For the text-containing cell, return its midpoint in [x, y] coordinate format. 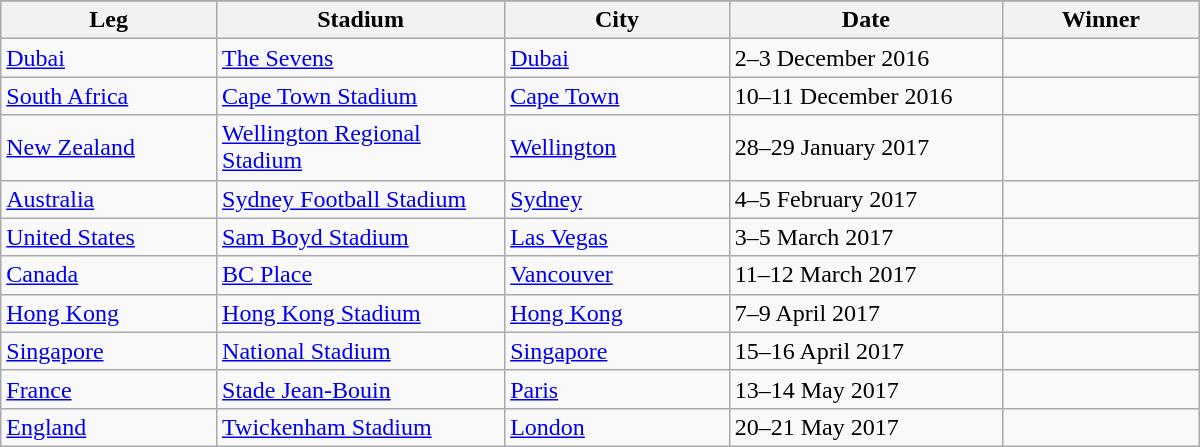
7–9 April 2017 [866, 313]
Cape Town [618, 96]
3–5 March 2017 [866, 237]
France [109, 389]
Wellington Regional Stadium [361, 148]
Leg [109, 20]
Vancouver [618, 275]
2–3 December 2016 [866, 58]
Hong Kong Stadium [361, 313]
Sam Boyd Stadium [361, 237]
Stade Jean-Bouin [361, 389]
BC Place [361, 275]
City [618, 20]
New Zealand [109, 148]
United States [109, 237]
National Stadium [361, 351]
Sydney [618, 199]
20–21 May 2017 [866, 427]
The Sevens [361, 58]
Sydney Football Stadium [361, 199]
Canada [109, 275]
28–29 January 2017 [866, 148]
London [618, 427]
15–16 April 2017 [866, 351]
Stadium [361, 20]
10–11 December 2016 [866, 96]
Cape Town Stadium [361, 96]
England [109, 427]
Las Vegas [618, 237]
Australia [109, 199]
South Africa [109, 96]
13–14 May 2017 [866, 389]
Paris [618, 389]
Twickenham Stadium [361, 427]
Date [866, 20]
4–5 February 2017 [866, 199]
Winner [1100, 20]
11–12 March 2017 [866, 275]
Wellington [618, 148]
